Find where the given text appears and provide that cell's center as [X, Y] coordinate. 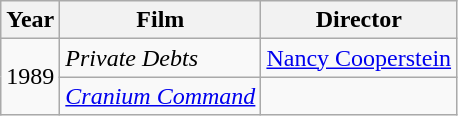
Film [160, 20]
Cranium Command [160, 96]
1989 [30, 77]
Private Debts [160, 58]
Year [30, 20]
Director [359, 20]
Nancy Cooperstein [359, 58]
